Detect which cell encompasses the target text, then output its (X, Y) center coordinate. 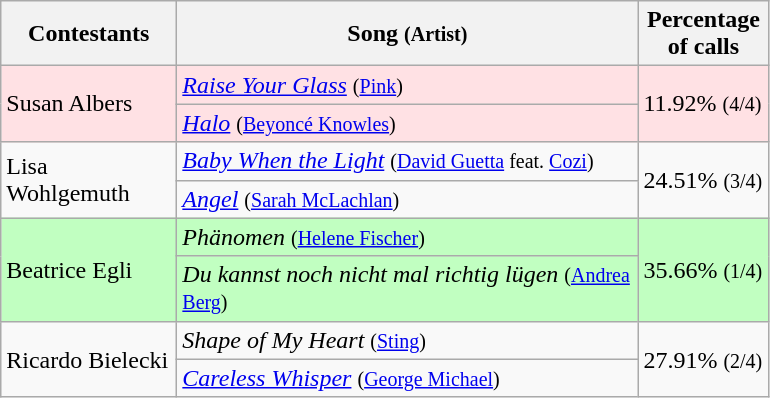
Percentage of calls (704, 34)
Phänomen (Helene Fischer) (408, 237)
Lisa Wohlgemuth (89, 180)
Susan Albers (89, 104)
Contestants (89, 34)
Angel (Sarah McLachlan) (408, 199)
Careless Whisper (George Michael) (408, 378)
Ricardo Bielecki (89, 359)
35.66% (1/4) (704, 270)
Halo (Beyoncé Knowles) (408, 123)
24.51% (3/4) (704, 180)
Song (Artist) (408, 34)
Du kannst noch nicht mal richtig lügen (Andrea Berg) (408, 288)
Raise Your Glass (Pink) (408, 85)
11.92% (4/4) (704, 104)
Beatrice Egli (89, 270)
Baby When the Light (David Guetta feat. Cozi) (408, 161)
27.91% (2/4) (704, 359)
Shape of My Heart (Sting) (408, 340)
